Detect which cell encompasses the target text, then output its [X, Y] center coordinate. 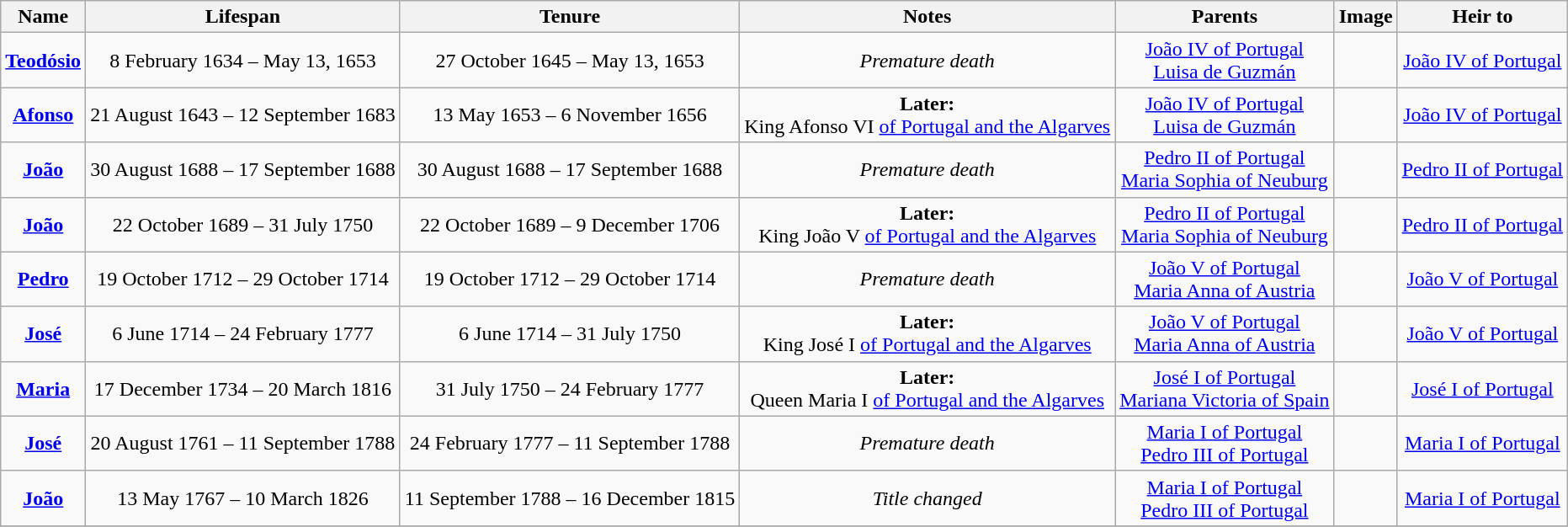
20 August 1761 – 11 September 1788 [243, 443]
Later: King José I of Portugal and the Algarves [928, 333]
Teodósio [44, 61]
Lifespan [243, 17]
21 August 1643 – 12 September 1683 [243, 114]
6 June 1714 – 24 February 1777 [243, 333]
Name [44, 17]
Later: King Afonso VI of Portugal and the Algarves [928, 114]
José I of Portugal Mariana Victoria of Spain [1225, 389]
6 June 1714 – 31 July 1750 [569, 333]
Heir to [1482, 17]
11 September 1788 – 16 December 1815 [569, 498]
8 February 1634 – May 13, 1653 [243, 61]
31 July 1750 – 24 February 1777 [569, 389]
22 October 1689 – 9 December 1706 [569, 224]
José I of Portugal [1482, 389]
Later: King João V of Portugal and the Algarves [928, 224]
Pedro [44, 279]
13 May 1767 – 10 March 1826 [243, 498]
Maria [44, 389]
Later: Queen Maria I of Portugal and the Algarves [928, 389]
Parents [1225, 17]
Image [1365, 17]
13 May 1653 – 6 November 1656 [569, 114]
Afonso [44, 114]
22 October 1689 – 31 July 1750 [243, 224]
Title changed [928, 498]
Notes [928, 17]
Tenure [569, 17]
17 December 1734 – 20 March 1816 [243, 389]
24 February 1777 – 11 September 1788 [569, 443]
27 October 1645 – May 13, 1653 [569, 61]
